Output the (x, y) coordinate of the center of the cell containing the given text.  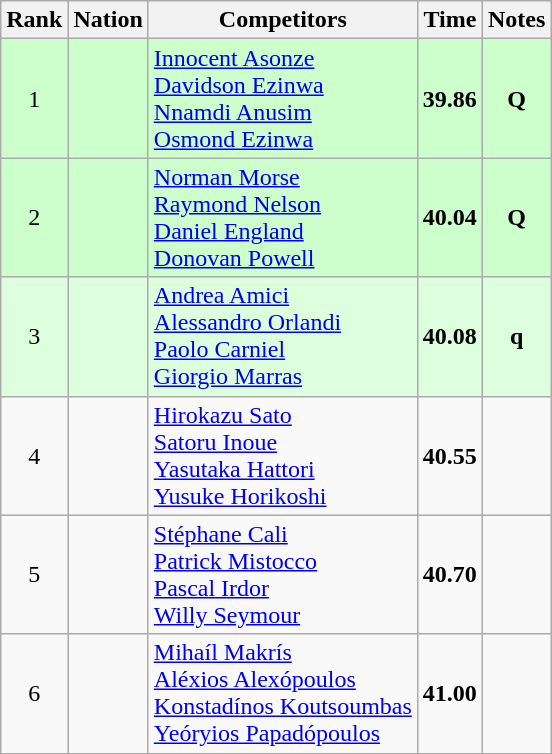
q (516, 336)
Notes (516, 20)
Andrea AmiciAlessandro OrlandiPaolo CarnielGiorgio Marras (282, 336)
Competitors (282, 20)
Rank (34, 20)
Innocent AsonzeDavidson EzinwaNnamdi AnusimOsmond Ezinwa (282, 98)
4 (34, 456)
39.86 (450, 98)
1 (34, 98)
Mihaíl MakrísAléxios AlexópoulosKonstadínos KoutsoumbasYeóryios Papadópoulos (282, 694)
41.00 (450, 694)
5 (34, 574)
40.70 (450, 574)
2 (34, 218)
6 (34, 694)
40.55 (450, 456)
Stéphane CaliPatrick MistoccoPascal IrdorWilly Seymour (282, 574)
3 (34, 336)
Norman MorseRaymond NelsonDaniel EnglandDonovan Powell (282, 218)
40.08 (450, 336)
40.04 (450, 218)
Hirokazu SatoSatoru InoueYasutaka HattoriYusuke Horikoshi (282, 456)
Nation (108, 20)
Time (450, 20)
